Find where the given text appears and provide that cell's center as (x, y) coordinate. 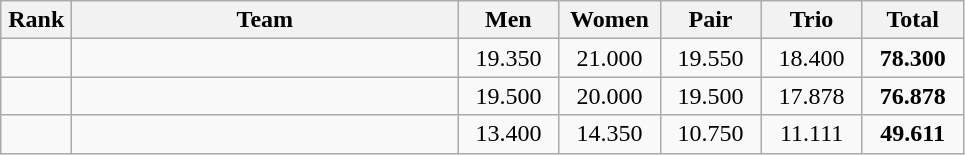
17.878 (812, 96)
19.550 (710, 58)
10.750 (710, 134)
19.350 (508, 58)
Rank (36, 20)
11.111 (812, 134)
76.878 (912, 96)
Men (508, 20)
Women (610, 20)
Trio (812, 20)
49.611 (912, 134)
13.400 (508, 134)
78.300 (912, 58)
14.350 (610, 134)
Pair (710, 20)
21.000 (610, 58)
Team (265, 20)
Total (912, 20)
18.400 (812, 58)
20.000 (610, 96)
